Pinpoint the cell where the given text exists, returning its (x, y) midpoint coordinate. 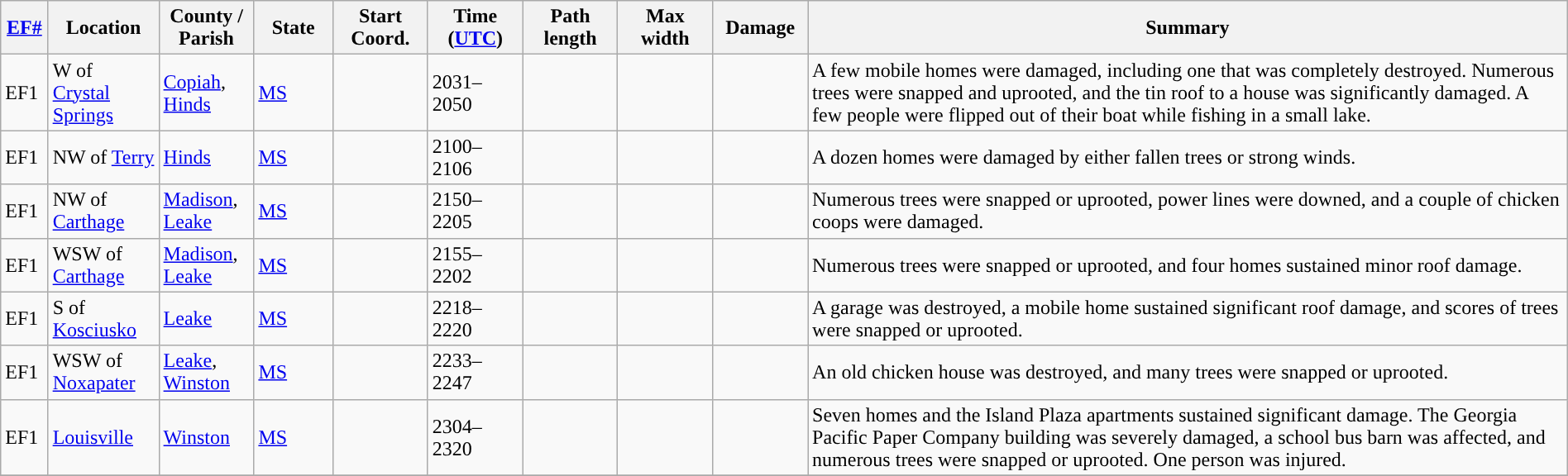
WSW of Carthage (103, 264)
Numerous trees were snapped or uprooted, power lines were downed, and a couple of chicken coops were damaged. (1188, 212)
Location (103, 28)
An old chicken house was destroyed, and many trees were snapped or uprooted. (1188, 372)
Start Coord. (380, 28)
2304–2320 (475, 437)
2150–2205 (475, 212)
2218–2220 (475, 319)
S of Kosciusko (103, 319)
Time (UTC) (475, 28)
NW of Carthage (103, 212)
Copiah, Hinds (207, 93)
Damage (761, 28)
County / Parish (207, 28)
Louisville (103, 437)
A dozen homes were damaged by either fallen trees or strong winds. (1188, 157)
State (294, 28)
EF# (25, 28)
2233–2247 (475, 372)
2155–2202 (475, 264)
NW of Terry (103, 157)
Winston (207, 437)
Summary (1188, 28)
Numerous trees were snapped or uprooted, and four homes sustained minor roof damage. (1188, 264)
2100–2106 (475, 157)
Hinds (207, 157)
Path length (571, 28)
W of Crystal Springs (103, 93)
Max width (665, 28)
A garage was destroyed, a mobile home sustained significant roof damage, and scores of trees were snapped or uprooted. (1188, 319)
WSW of Noxapater (103, 372)
Leake (207, 319)
2031–2050 (475, 93)
Leake, Winston (207, 372)
